Output the [x, y] coordinate of the center of the cell containing the given text.  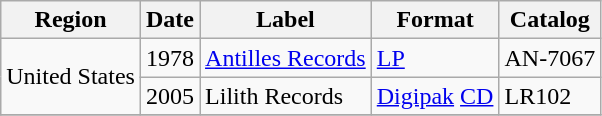
Catalog [550, 20]
AN-7067 [550, 58]
United States [71, 77]
Lilith Records [286, 96]
LR102 [550, 96]
Antilles Records [286, 58]
Date [170, 20]
Region [71, 20]
1978 [170, 58]
Format [435, 20]
2005 [170, 96]
LP [435, 58]
Digipak CD [435, 96]
Label [286, 20]
